Pinpoint the cell where the given text exists, returning its (X, Y) midpoint coordinate. 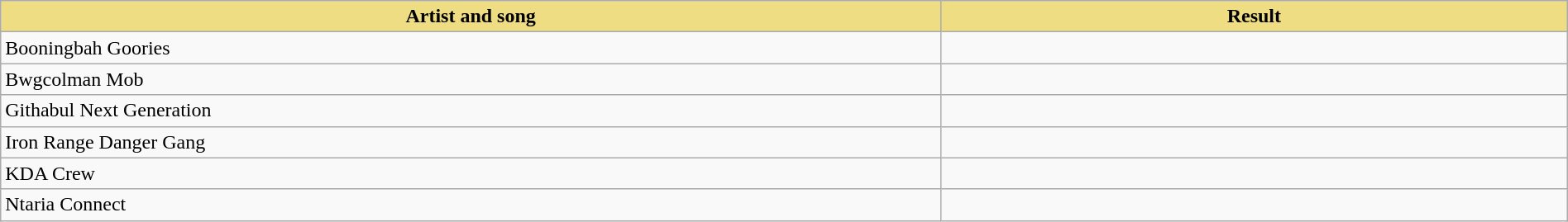
Booningbah Goories (471, 48)
KDA Crew (471, 173)
Iron Range Danger Gang (471, 142)
Ntaria Connect (471, 205)
Artist and song (471, 17)
Result (1254, 17)
Githabul Next Generation (471, 111)
Bwgcolman Mob (471, 79)
